Capture the cell that displays the provided text and extract its (x, y) central coordinate. 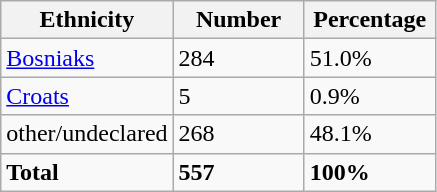
Croats (87, 96)
284 (238, 58)
other/undeclared (87, 134)
Number (238, 20)
Percentage (370, 20)
100% (370, 172)
Ethnicity (87, 20)
0.9% (370, 96)
268 (238, 134)
51.0% (370, 58)
Total (87, 172)
5 (238, 96)
48.1% (370, 134)
Bosniaks (87, 58)
557 (238, 172)
